Identify which cell holds the provided text, then report its (X, Y) central coordinate. 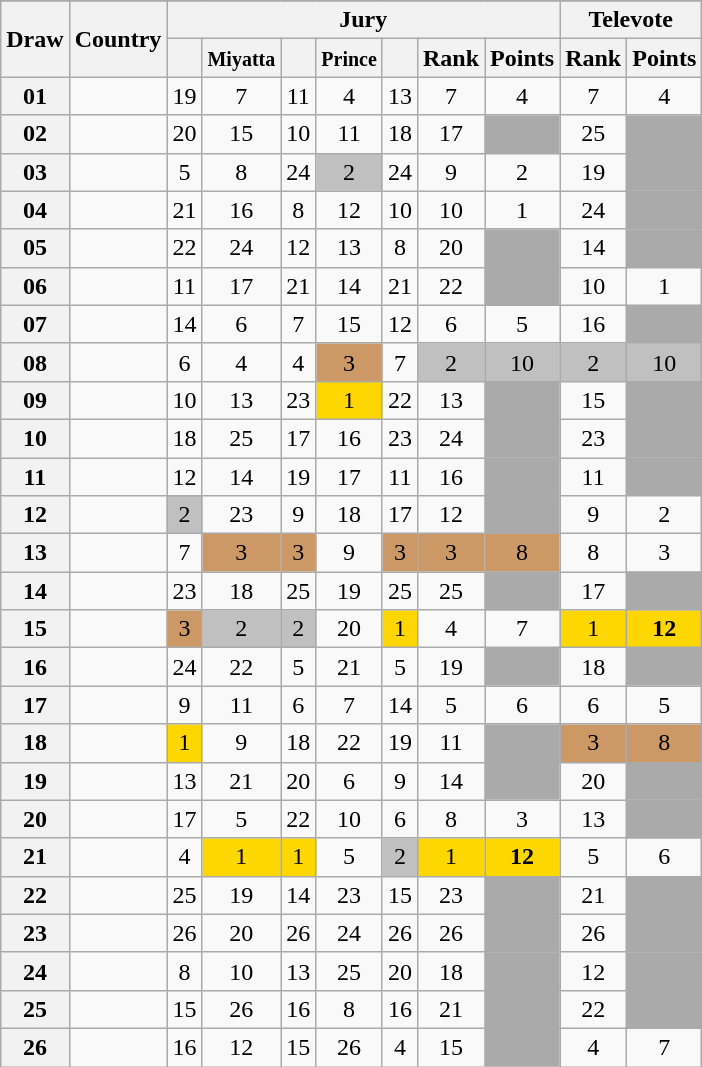
Televote (631, 20)
06 (35, 286)
Miyatta (242, 58)
05 (35, 248)
Jury (364, 20)
08 (35, 362)
Draw (35, 39)
03 (35, 172)
Country (118, 39)
09 (35, 400)
04 (35, 210)
Prince (350, 58)
02 (35, 134)
01 (35, 96)
07 (35, 324)
